Pinpoint the cell where the given text exists, returning its [X, Y] midpoint coordinate. 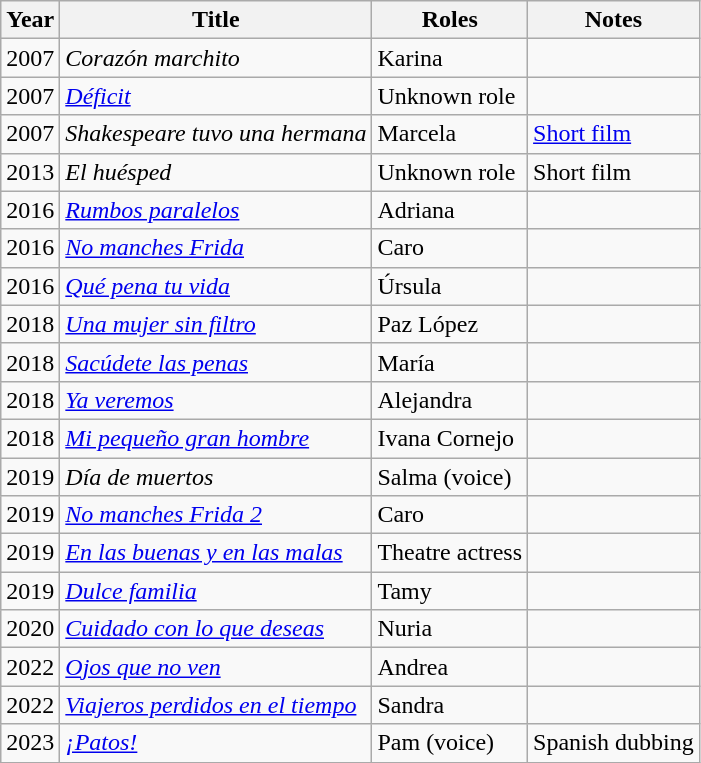
Notes [614, 20]
Ojos que no ven [216, 667]
María [450, 362]
Roles [450, 20]
Nuria [450, 629]
Marcela [450, 134]
Una mujer sin filtro [216, 324]
Úrsula [450, 286]
No manches Frida [216, 248]
Rumbos paralelos [216, 210]
¡Patos! [216, 743]
Sandra [450, 705]
Pam (voice) [450, 743]
Tamy [450, 591]
Shakespeare tuvo una hermana [216, 134]
Year [30, 20]
Corazón marchito [216, 58]
Paz López [450, 324]
Dulce familia [216, 591]
Viajeros perdidos en el tiempo [216, 705]
Ivana Cornejo [450, 438]
Sacúdete las penas [216, 362]
Déficit [216, 96]
Theatre actress [450, 553]
Ya veremos [216, 400]
Adriana [450, 210]
Qué pena tu vida [216, 286]
Cuidado con lo que deseas [216, 629]
Día de muertos [216, 477]
No manches Frida 2 [216, 515]
2013 [30, 172]
Andrea [450, 667]
Title [216, 20]
Spanish dubbing [614, 743]
Alejandra [450, 400]
Mi pequeño gran hombre [216, 438]
Karina [450, 58]
2023 [30, 743]
Salma (voice) [450, 477]
El huésped [216, 172]
2020 [30, 629]
En las buenas y en las malas [216, 553]
